Locate the cell with the specified text and output its [x, y] center coordinate. 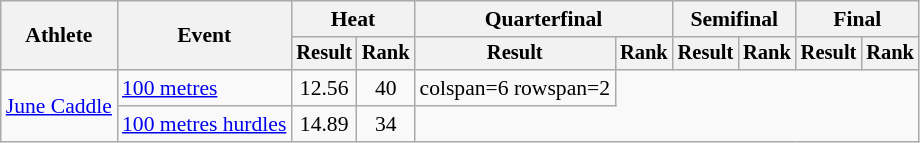
100 metres hurdles [204, 124]
colspan=6 rowspan=2 [516, 88]
Athlete [59, 36]
Semifinal [734, 19]
Final [858, 19]
34 [386, 124]
Quarterfinal [544, 19]
40 [386, 88]
100 metres [204, 88]
Event [204, 36]
14.89 [324, 124]
June Caddle [59, 106]
12.56 [324, 88]
Heat [352, 19]
